For the text-containing cell, return its midpoint in (x, y) coordinate format. 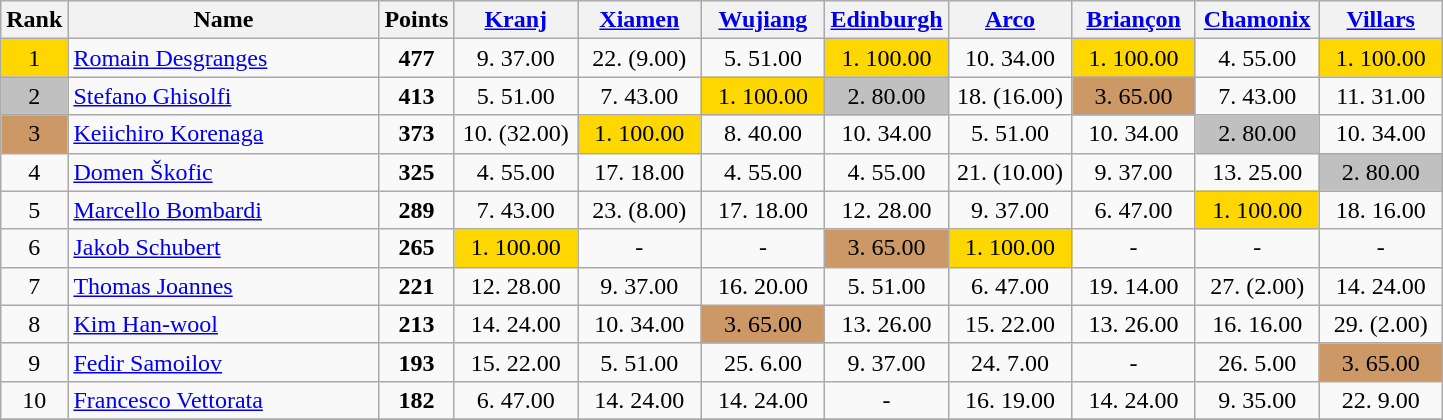
19. 14.00 (1134, 286)
Edinburgh (887, 20)
29. (2.00) (1381, 324)
8. 40.00 (763, 134)
Fedir Samoilov (224, 362)
Points (416, 20)
10. (32.00) (516, 134)
Briançon (1134, 20)
265 (416, 248)
16. 16.00 (1257, 324)
373 (416, 134)
2 (34, 96)
25. 6.00 (763, 362)
Rank (34, 20)
6 (34, 248)
182 (416, 400)
24. 7.00 (1010, 362)
Name (224, 20)
8 (34, 324)
18. 16.00 (1381, 210)
21. (10.00) (1010, 172)
4 (34, 172)
1 (34, 58)
9 (34, 362)
13. 25.00 (1257, 172)
Jakob Schubert (224, 248)
Kim Han-wool (224, 324)
16. 20.00 (763, 286)
221 (416, 286)
23. (8.00) (640, 210)
11. 31.00 (1381, 96)
289 (416, 210)
9. 35.00 (1257, 400)
10 (34, 400)
Keiichiro Korenaga (224, 134)
477 (416, 58)
Domen Škofic (224, 172)
27. (2.00) (1257, 286)
Stefano Ghisolfi (224, 96)
22. (9.00) (640, 58)
Arco (1010, 20)
193 (416, 362)
16. 19.00 (1010, 400)
Wujiang (763, 20)
Chamonix (1257, 20)
Thomas Joannes (224, 286)
Francesco Vettorata (224, 400)
413 (416, 96)
Villars (1381, 20)
18. (16.00) (1010, 96)
Kranj (516, 20)
213 (416, 324)
Xiamen (640, 20)
22. 9.00 (1381, 400)
Marcello Bombardi (224, 210)
26. 5.00 (1257, 362)
5 (34, 210)
7 (34, 286)
Romain Desgranges (224, 58)
325 (416, 172)
3 (34, 134)
